Extract the (X, Y) coordinate from the center of the cell holding the provided text.  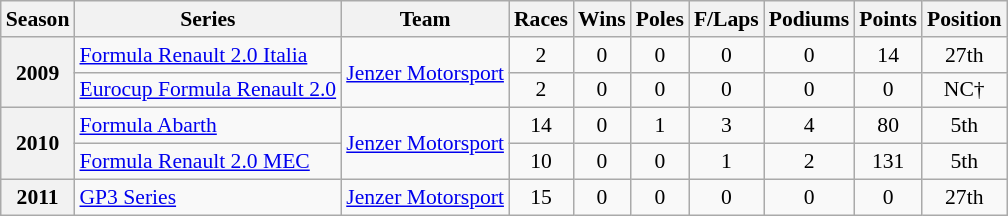
Podiums (810, 19)
Points (888, 19)
Team (425, 19)
F/Laps (726, 19)
4 (810, 126)
NC† (964, 90)
Series (208, 19)
10 (541, 162)
Formula Renault 2.0 Italia (208, 55)
2010 (38, 144)
15 (541, 197)
Races (541, 19)
2011 (38, 197)
Poles (660, 19)
2009 (38, 72)
3 (726, 126)
Position (964, 19)
131 (888, 162)
Eurocup Formula Renault 2.0 (208, 90)
Season (38, 19)
Formula Renault 2.0 MEC (208, 162)
80 (888, 126)
GP3 Series (208, 197)
Wins (602, 19)
Formula Abarth (208, 126)
